Find where the given text appears and provide that cell's center as [X, Y] coordinate. 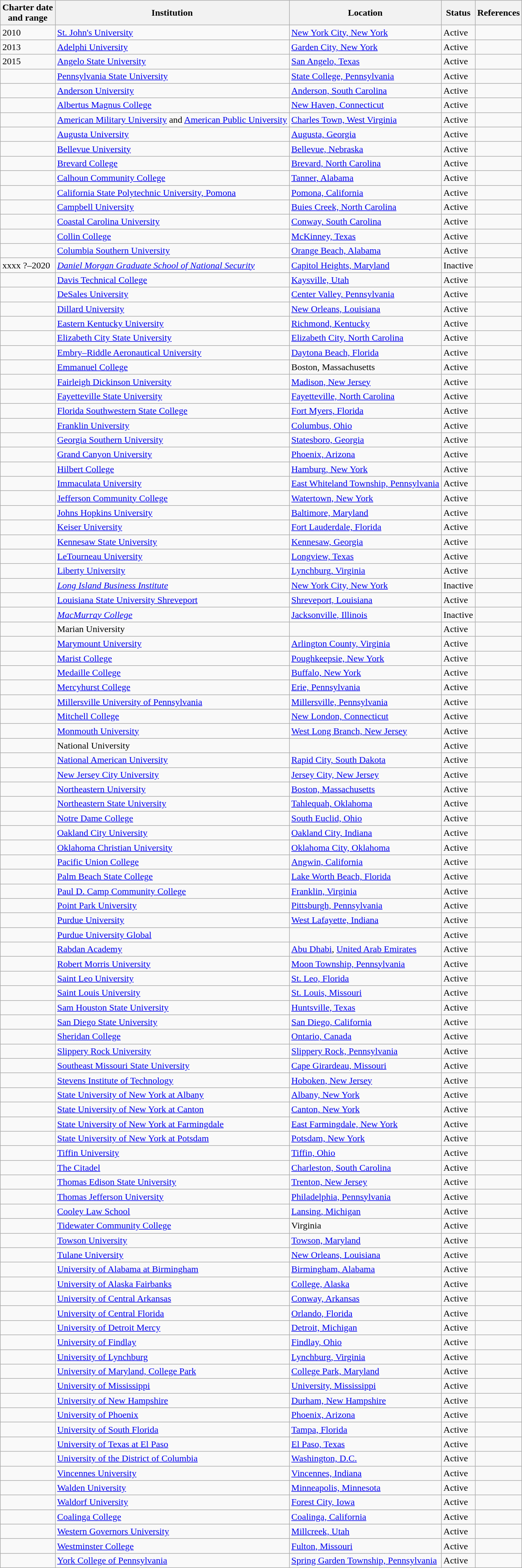
Durham, New Hampshire [365, 1401]
Baltimore, Maryland [365, 513]
Liberty University [172, 571]
State College, Pennsylvania [365, 76]
Conway, South Carolina [365, 222]
Towson, Maryland [365, 1240]
Saint Louis University [172, 993]
State University of New York at Potsdam [172, 1139]
Pomona, California [365, 192]
Tiffin, Ohio [365, 1153]
California State Polytechnic University, Pomona [172, 192]
Monmouth University [172, 731]
Minneapolis, Minnesota [365, 1488]
Northeastern State University [172, 804]
York College of Pennsylvania [172, 1560]
University, Mississippi [365, 1386]
East Whiteland Township, Pennsylvania [365, 484]
Kennesaw, Georgia [365, 542]
Elizabeth City, North Carolina [365, 338]
Spring Garden Township, Pennsylvania [365, 1560]
Millersville University of Pennsylvania [172, 702]
Tiffin University [172, 1153]
Tulane University [172, 1255]
San Angelo, Texas [365, 62]
Louisiana State University Shreveport [172, 600]
Collin College [172, 236]
Coastal Carolina University [172, 222]
Watertown, New York [365, 498]
University of Detroit Mercy [172, 1328]
Richmond, Kentucky [365, 323]
University of Alaska Fairbanks [172, 1284]
Vincennes, Indiana [365, 1473]
Western Governors University [172, 1531]
Columbia Southern University [172, 251]
The Citadel [172, 1168]
Stevens Institute of Technology [172, 1080]
Findlay, Ohio [365, 1342]
Davis Technical College [172, 280]
University of Phoenix [172, 1415]
Oakland City, Indiana [365, 833]
Thomas Edison State University [172, 1182]
Charleston, South Carolina [365, 1168]
Towson University [172, 1240]
Coalinga, California [365, 1517]
Rapid City, South Dakota [365, 760]
Franklin University [172, 426]
Anderson University [172, 91]
Augusta University [172, 134]
Washington, D.C. [365, 1459]
Brevard College [172, 163]
Institution [172, 13]
College Park, Maryland [365, 1371]
Fort Myers, Florida [365, 411]
University of Central Arkansas [172, 1298]
Campbell University [172, 207]
Thomas Jefferson University [172, 1197]
Bellevue University [172, 149]
Birmingham, Alabama [365, 1269]
MacMurray College [172, 614]
2010 [28, 32]
Franklin, Virginia [365, 891]
Hamburg, New York [365, 469]
West Lafayette, Indiana [365, 920]
Fayetteville, North Carolina [365, 396]
University of South Florida [172, 1430]
San Diego State University [172, 1022]
Georgia Southern University [172, 440]
Saint Leo University [172, 978]
Angwin, California [365, 862]
University of Alabama at Birmingham [172, 1269]
Oklahoma City, Oklahoma [365, 847]
Kennesaw State University [172, 542]
University of Mississippi [172, 1386]
Millcreek, Utah [365, 1531]
Robert Morris University [172, 964]
Tampa, Florida [365, 1430]
Huntsville, Texas [365, 1007]
Mitchell College [172, 717]
St. John's University [172, 32]
New Haven, Connecticut [365, 105]
Purdue University Global [172, 935]
Cooley Law School [172, 1211]
University of Central Florida [172, 1313]
Center Valley, Pennsylvania [365, 294]
Slippery Rock, Pennsylvania [365, 1051]
Hoboken, New Jersey [365, 1080]
University of New Hampshire [172, 1401]
Capitol Heights, Maryland [365, 265]
Location [365, 13]
New Jersey City University [172, 775]
References [499, 13]
Bellevue, Nebraska [365, 149]
University of the District of Columbia [172, 1459]
Johns Hopkins University [172, 513]
Lansing, Michigan [365, 1211]
Lake Worth Beach, Florida [365, 876]
Orlando, Florida [365, 1313]
Statesboro, Georgia [365, 440]
Virginia [365, 1226]
Purdue University [172, 920]
Albany, New York [365, 1095]
Albertus Magnus College [172, 105]
Sam Houston State University [172, 1007]
Daytona Beach, Florida [365, 353]
Westminster College [172, 1546]
Arlington County, Virginia [365, 643]
National University [172, 746]
Grand Canyon University [172, 455]
Buies Creek, North Carolina [365, 207]
Adelphi University [172, 47]
State University of New York at Canton [172, 1109]
Rabdan Academy [172, 949]
Garden City, New York [365, 47]
Keiser University [172, 527]
Notre Dame College [172, 818]
Brevard, North Carolina [365, 163]
Oklahoma Christian University [172, 847]
Southeast Missouri State University [172, 1066]
State University of New York at Albany [172, 1095]
Tidewater Community College [172, 1226]
Palm Beach State College [172, 876]
Fayetteville State University [172, 396]
Detroit, Michigan [365, 1328]
2013 [28, 47]
Pennsylvania State University [172, 76]
Columbus, Ohio [365, 426]
Fulton, Missouri [365, 1546]
Pacific Union College [172, 862]
Cape Girardeau, Missouri [365, 1066]
Vincennes University [172, 1473]
Jacksonville, Illinois [365, 614]
Tahlequah, Oklahoma [365, 804]
Dillard University [172, 309]
Kaysville, Utah [365, 280]
American Military University and American Public University [172, 120]
Point Park University [172, 906]
Long Island Business Institute [172, 585]
Shreveport, Louisiana [365, 600]
Fort Lauderdale, Florida [365, 527]
University of Lynchburg [172, 1357]
Hilbert College [172, 469]
Buffalo, New York [365, 673]
Fairleigh Dickinson University [172, 382]
El Paso, Texas [365, 1444]
McKinney, Texas [365, 236]
Potsdam, New York [365, 1139]
State University of New York at Farmingdale [172, 1124]
Conway, Arkansas [365, 1298]
Trenton, New Jersey [365, 1182]
Waldorf University [172, 1502]
St. Louis, Missouri [365, 993]
Abu Dhabi, United Arab Emirates [365, 949]
Jefferson Community College [172, 498]
Augusta, Georgia [365, 134]
Marymount University [172, 643]
Eastern Kentucky University [172, 323]
Pittsburgh, Pennsylvania [365, 906]
Charter dateand range [28, 13]
Daniel Morgan Graduate School of National Security [172, 265]
Embry–Riddle Aeronautical University [172, 353]
Paul D. Camp Community College [172, 891]
Erie, Pennsylvania [365, 687]
Walden University [172, 1488]
Tanner, Alabama [365, 178]
2015 [28, 62]
Orange Beach, Alabama [365, 251]
University of Findlay [172, 1342]
Status [458, 13]
East Farmingdale, New York [365, 1124]
Longview, Texas [365, 556]
St. Leo, Florida [365, 978]
LeTourneau University [172, 556]
Slippery Rock University [172, 1051]
Millersville, Pennsylvania [365, 702]
DeSales University [172, 294]
Elizabeth City State University [172, 338]
Northeastern University [172, 789]
Philadelphia, Pennsylvania [365, 1197]
West Long Branch, New Jersey [365, 731]
Marian University [172, 629]
Medaille College [172, 673]
Canton, New York [365, 1109]
Forest City, Iowa [365, 1502]
Charles Town, West Virginia [365, 120]
University of Texas at El Paso [172, 1444]
Mercyhurst College [172, 687]
College, Alaska [365, 1284]
xxxx ?–2020 [28, 265]
Sheridan College [172, 1037]
Moon Township, Pennsylvania [365, 964]
Oakland City University [172, 833]
Ontario, Canada [365, 1037]
National American University [172, 760]
Immaculata University [172, 484]
Anderson, South Carolina [365, 91]
University of Maryland, College Park [172, 1371]
Marist College [172, 658]
Angelo State University [172, 62]
Poughkeepsie, New York [365, 658]
New London, Connecticut [365, 717]
Madison, New Jersey [365, 382]
South Euclid, Ohio [365, 818]
Emmanuel College [172, 367]
Coalinga College [172, 1517]
Calhoun Community College [172, 178]
San Diego, California [365, 1022]
Florida Southwestern State College [172, 411]
Jersey City, New Jersey [365, 775]
